Provide the (x, y) coordinate of the cell's center where the given text is located.  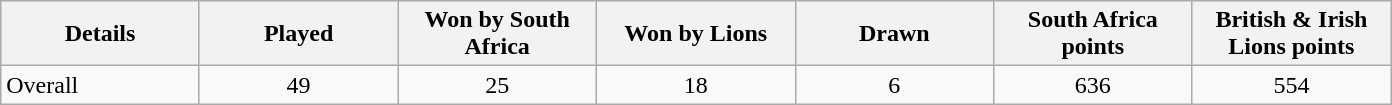
Won by South Africa (498, 34)
6 (894, 85)
Details (100, 34)
554 (1292, 85)
Played (298, 34)
25 (498, 85)
Overall (100, 85)
British & Irish Lions points (1292, 34)
Drawn (894, 34)
18 (696, 85)
South Africa points (1094, 34)
49 (298, 85)
636 (1094, 85)
Won by Lions (696, 34)
